Determine the [x, y] coordinate at the center of the cell enclosing the given text.  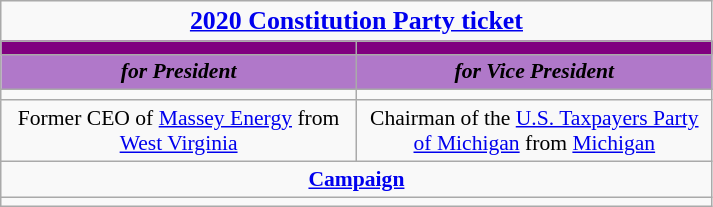
2020 Constitution Party ticket [356, 21]
Former CEO of Massey Energy from West Virginia [179, 130]
for President [179, 72]
Campaign [356, 179]
Chairman of the U.S. Taxpayers Party of Michigan from Michigan [534, 130]
for Vice President [534, 72]
